Provide the [X, Y] coordinate of the cell's center where the given text is located.  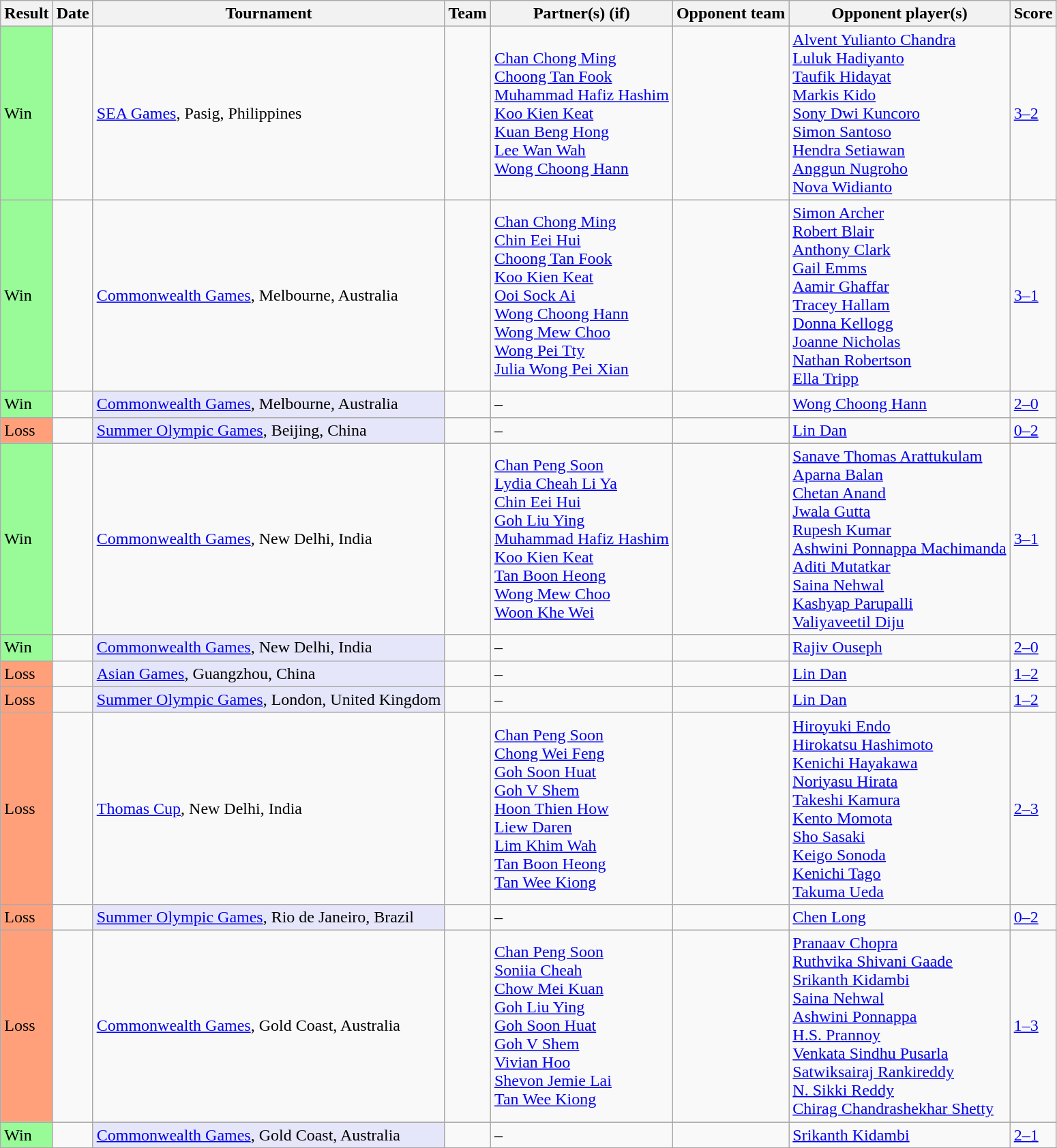
Hiroyuki EndoHirokatsu HashimotoKenichi HayakawaNoriyasu HirataTakeshi KamuraKento MomotaSho SasakiKeigo SonodaKenichi TagoTakuma Ueda [899, 809]
Chan Peng SoonLydia Cheah Li YaChin Eei HuiGoh Liu YingMuhammad Hafiz HashimKoo Kien KeatTan Boon HeongWong Mew ChooWoon Khe Wei [581, 539]
Team [468, 14]
Wong Choong Hann [899, 404]
Chan Chong MingChoong Tan FookMuhammad Hafiz HashimKoo Kien KeatKuan Beng HongLee Wan WahWong Choong Hann [581, 113]
2–3 [1033, 809]
Simon ArcherRobert BlairAnthony ClarkGail EmmsAamir GhaffarTracey HallamDonna KelloggJoanne NicholasNathan RobertsonElla Tripp [899, 296]
Score [1033, 14]
Chan Peng SoonSoniia CheahChow Mei KuanGoh Liu YingGoh Soon HuatGoh V ShemVivian HooShevon Jemie LaiTan Wee Kiong [581, 1025]
Thomas Cup, New Delhi, India [269, 809]
Chan Peng SoonChong Wei FengGoh Soon HuatGoh V ShemHoon Thien HowLiew DarenLim Khim WahTan Boon HeongTan Wee Kiong [581, 809]
Asian Games, Guangzhou, China [269, 674]
Partner(s) (if) [581, 14]
Summer Olympic Games, Beijing, China [269, 430]
Rajiv Ouseph [899, 648]
Alvent Yulianto ChandraLuluk HadiyantoTaufik HidayatMarkis KidoSony Dwi KuncoroSimon SantosoHendra SetiawanAnggun NugrohoNova Widianto [899, 113]
Srikanth Kidambi [899, 1135]
Opponent team [730, 14]
2–1 [1033, 1135]
SEA Games, Pasig, Philippines [269, 113]
3–2 [1033, 113]
1–3 [1033, 1025]
Chan Chong MingChin Eei HuiChoong Tan FookKoo Kien KeatOoi Sock AiWong Choong HannWong Mew ChooWong Pei TtyJulia Wong Pei Xian [581, 296]
Date [72, 14]
Chen Long [899, 917]
Tournament [269, 14]
Summer Olympic Games, Rio de Janeiro, Brazil [269, 917]
Result [27, 14]
Opponent player(s) [899, 14]
Summer Olympic Games, London, United Kingdom [269, 699]
